From the cell containing the given text, extract its center point as (X, Y) coordinate. 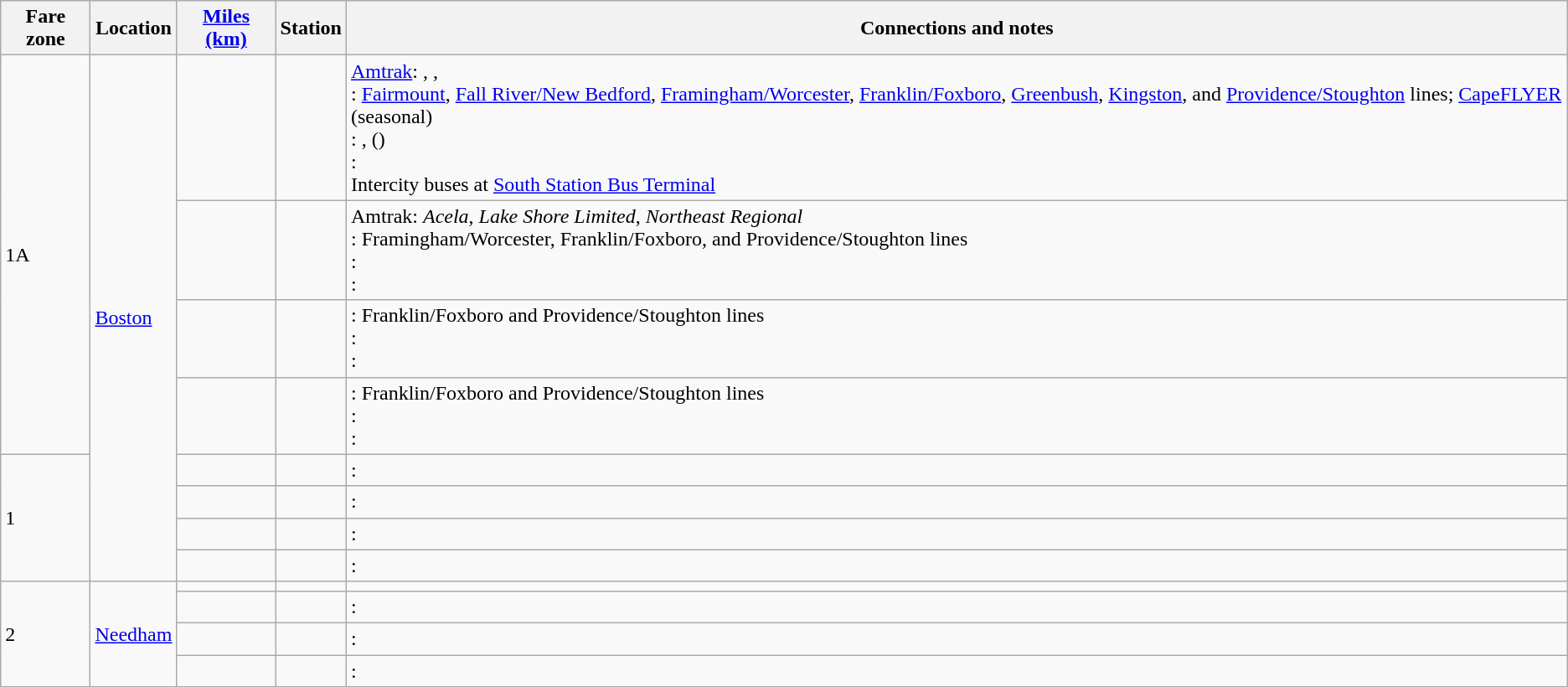
Fare zone (45, 28)
Miles (km) (226, 28)
Needham (134, 633)
Location (134, 28)
1 (45, 518)
2 (45, 633)
Station (311, 28)
Connections and notes (957, 28)
Boston (134, 318)
Amtrak: Acela, Lake Shore Limited, Northeast Regional: Framingham/Worcester, Franklin/Foxboro, and Providence/Stoughton lines: : (957, 250)
1A (45, 255)
